Output the [X, Y] coordinate of the center of the cell containing the given text.  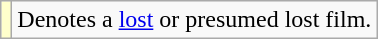
Denotes a lost or presumed lost film. [194, 20]
